Find where the given text appears and provide that cell's center as [x, y] coordinate. 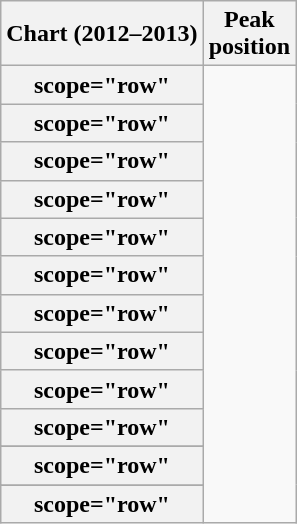
Peakposition [249, 34]
Chart (2012–2013) [102, 34]
